Detect which cell encompasses the target text, then output its [X, Y] center coordinate. 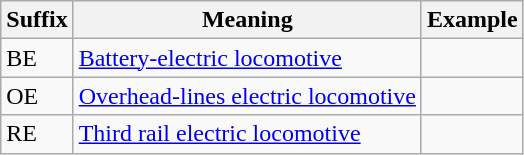
Meaning [247, 20]
Battery-electric locomotive [247, 58]
Overhead-lines electric locomotive [247, 96]
Third rail electric locomotive [247, 134]
RE [37, 134]
OE [37, 96]
Example [472, 20]
BE [37, 58]
Suffix [37, 20]
